Extract the [x, y] coordinate from the center of the cell holding the provided text.  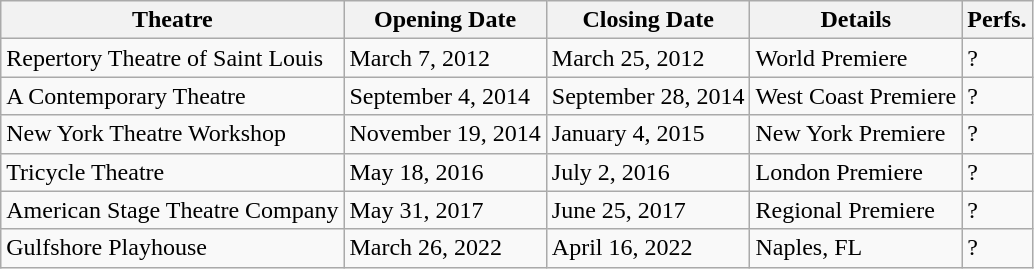
March 25, 2012 [648, 58]
April 16, 2022 [648, 248]
May 31, 2017 [445, 210]
A Contemporary Theatre [172, 96]
Theatre [172, 20]
American Stage Theatre Company [172, 210]
September 28, 2014 [648, 96]
June 25, 2017 [648, 210]
London Premiere [856, 172]
Regional Premiere [856, 210]
West Coast Premiere [856, 96]
September 4, 2014 [445, 96]
November 19, 2014 [445, 134]
Repertory Theatre of Saint Louis [172, 58]
World Premiere [856, 58]
Closing Date [648, 20]
May 18, 2016 [445, 172]
March 7, 2012 [445, 58]
New York Theatre Workshop [172, 134]
Naples, FL [856, 248]
July 2, 2016 [648, 172]
Tricycle Theatre [172, 172]
Opening Date [445, 20]
March 26, 2022 [445, 248]
Perfs. [997, 20]
Details [856, 20]
New York Premiere [856, 134]
Gulfshore Playhouse [172, 248]
January 4, 2015 [648, 134]
